Provide the (x, y) coordinate of the cell's center where the given text is located.  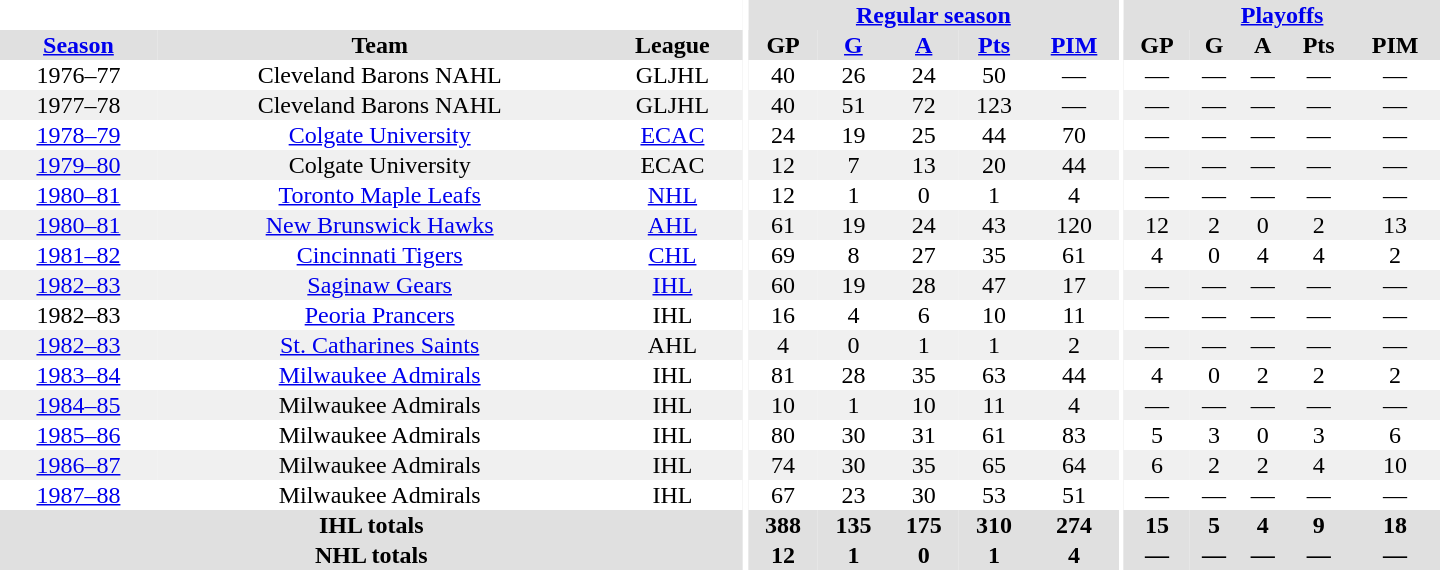
Season (78, 45)
72 (924, 105)
16 (783, 315)
74 (783, 465)
7 (853, 165)
NHL totals (371, 555)
26 (853, 75)
Saginaw Gears (380, 285)
83 (1074, 435)
CHL (672, 255)
Toronto Maple Leafs (380, 195)
81 (783, 375)
1984–85 (78, 405)
1983–84 (78, 375)
9 (1318, 525)
120 (1074, 225)
80 (783, 435)
50 (994, 75)
23 (853, 495)
15 (1157, 525)
1976–77 (78, 75)
123 (994, 105)
64 (1074, 465)
1985–86 (78, 435)
1979–80 (78, 165)
St. Catharines Saints (380, 345)
20 (994, 165)
274 (1074, 525)
1978–79 (78, 135)
63 (994, 375)
1986–87 (78, 465)
17 (1074, 285)
8 (853, 255)
60 (783, 285)
135 (853, 525)
43 (994, 225)
31 (924, 435)
IHL totals (371, 525)
1981–82 (78, 255)
27 (924, 255)
47 (994, 285)
New Brunswick Hawks (380, 225)
310 (994, 525)
Peoria Prancers (380, 315)
69 (783, 255)
Playoffs (1282, 15)
175 (924, 525)
Regular season (934, 15)
70 (1074, 135)
League (672, 45)
Team (380, 45)
65 (994, 465)
388 (783, 525)
18 (1395, 525)
NHL (672, 195)
67 (783, 495)
53 (994, 495)
1987–88 (78, 495)
25 (924, 135)
1977–78 (78, 105)
Cincinnati Tigers (380, 255)
